Scan for the cell matching the given text and deliver its [x, y] coordinate at center. 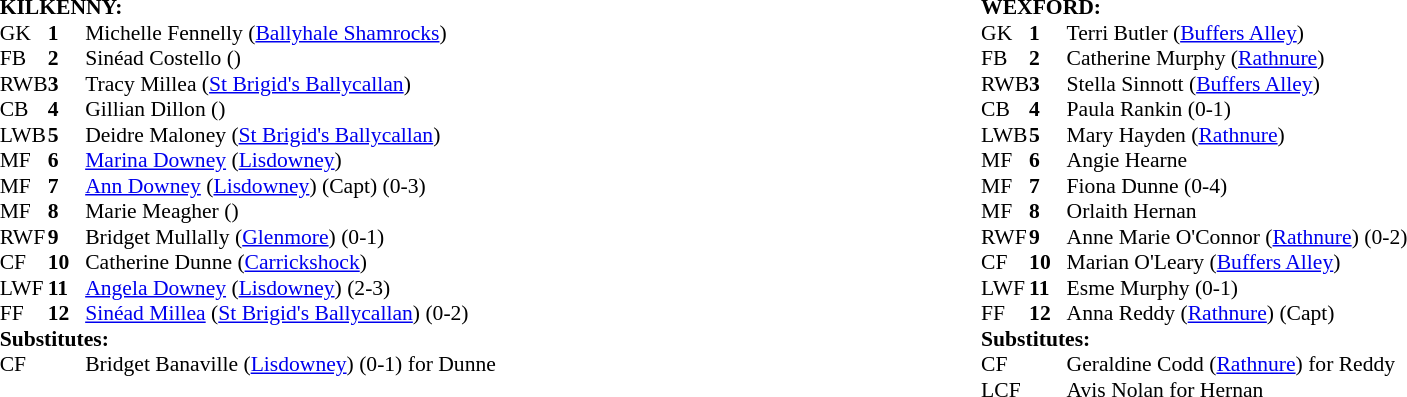
Marie Meagher () [290, 211]
Bridget Banaville (Lisdowney) (0-1) for Dunne [290, 365]
Ann Downey (Lisdowney) (Capt) (0-3) [290, 186]
Deidre Maloney (St Brigid's Ballycallan) [290, 135]
Sinéad Millea (St Brigid's Ballycallan) (0-2) [290, 313]
Marina Downey (Lisdowney) [290, 161]
Sinéad Costello () [290, 59]
Michelle Fennelly (Ballyhale Shamrocks) [290, 33]
Angela Downey (Lisdowney) (2-3) [290, 288]
Catherine Dunne (Carrickshock) [290, 263]
Tracy Millea (St Brigid's Ballycallan) [290, 84]
Gillian Dillon () [290, 109]
Bridget Mullally (Glenmore) (0-1) [290, 237]
